Scan for the cell matching the given text and deliver its (X, Y) coordinate at center. 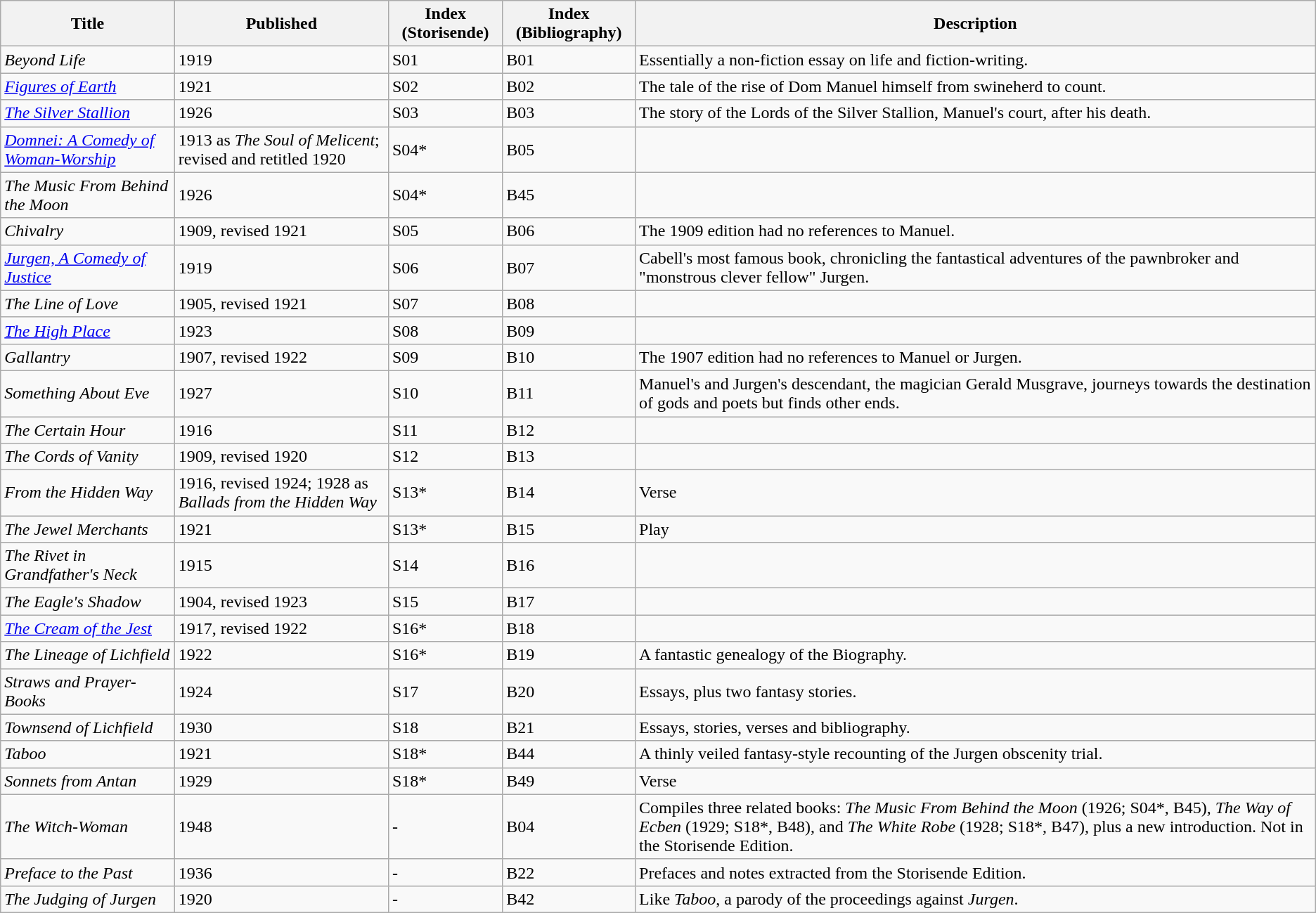
Index (Bibliography) (569, 24)
B21 (569, 727)
B20 (569, 692)
B13 (569, 457)
1909, revised 1921 (281, 231)
1916 (281, 429)
Beyond Life (88, 60)
B07 (569, 267)
The Silver Stallion (88, 113)
B06 (569, 231)
1924 (281, 692)
Preface to the Past (88, 872)
The Line of Love (88, 304)
A thinly veiled fantasy-style recounting of the Jurgen obscenity trial. (976, 754)
B12 (569, 429)
The 1909 edition had no references to Manuel. (976, 231)
Description (976, 24)
Straws and Prayer-Books (88, 692)
B09 (569, 330)
Jurgen, A Comedy of Justice (88, 267)
B03 (569, 113)
The Rivet in Grandfather's Neck (88, 565)
A fantastic genealogy of the Biography. (976, 655)
The Witch-Woman (88, 827)
The Judging of Jurgen (88, 899)
S07 (445, 304)
B10 (569, 357)
S03 (445, 113)
The Certain Hour (88, 429)
1915 (281, 565)
S01 (445, 60)
1917, revised 1922 (281, 628)
1923 (281, 330)
B01 (569, 60)
1948 (281, 827)
B05 (569, 149)
The tale of the rise of Dom Manuel himself from swineherd to count. (976, 86)
The Eagle's Shadow (88, 602)
B45 (569, 195)
Manuel's and Jurgen's descendant, the magician Gerald Musgrave, journeys towards the destination of gods and poets but finds other ends. (976, 394)
The Cream of the Jest (88, 628)
Sonnets from Antan (88, 781)
B22 (569, 872)
S14 (445, 565)
B42 (569, 899)
1905, revised 1921 (281, 304)
Figures of Earth (88, 86)
1907, revised 1922 (281, 357)
1909, revised 1920 (281, 457)
Cabell's most famous book, chronicling the fantastical adventures of the pawnbroker and "monstrous clever fellow" Jurgen. (976, 267)
S10 (445, 394)
1930 (281, 727)
The Lineage of Lichfield (88, 655)
S15 (445, 602)
Chivalry (88, 231)
1929 (281, 781)
1916, revised 1924; 1928 as Ballads from the Hidden Way (281, 493)
The Cords of Vanity (88, 457)
S06 (445, 267)
S12 (445, 457)
1927 (281, 394)
The Music From Behind the Moon (88, 195)
B11 (569, 394)
1904, revised 1923 (281, 602)
1936 (281, 872)
Index (Storisende) (445, 24)
S08 (445, 330)
B08 (569, 304)
1922 (281, 655)
B49 (569, 781)
B16 (569, 565)
The High Place (88, 330)
From the Hidden Way (88, 493)
The Jewel Merchants (88, 529)
Essays, stories, verses and bibliography. (976, 727)
B15 (569, 529)
Taboo (88, 754)
B14 (569, 493)
Something About Eve (88, 394)
S18 (445, 727)
Prefaces and notes extracted from the Storisende Edition. (976, 872)
Published (281, 24)
S11 (445, 429)
B44 (569, 754)
Essentially a non-fiction essay on life and fiction-writing. (976, 60)
Title (88, 24)
B02 (569, 86)
1920 (281, 899)
B19 (569, 655)
S05 (445, 231)
S09 (445, 357)
S02 (445, 86)
1913 as The Soul of Melicent; revised and retitled 1920 (281, 149)
B04 (569, 827)
The 1907 edition had no references to Manuel or Jurgen. (976, 357)
S17 (445, 692)
Townsend of Lichfield (88, 727)
Play (976, 529)
B17 (569, 602)
B18 (569, 628)
Essays, plus two fantasy stories. (976, 692)
The story of the Lords of the Silver Stallion, Manuel's court, after his death. (976, 113)
Like Taboo, a parody of the proceedings against Jurgen. (976, 899)
Domnei: A Comedy of Woman-Worship (88, 149)
Gallantry (88, 357)
